Locate the cell with the specified text and output its [x, y] center coordinate. 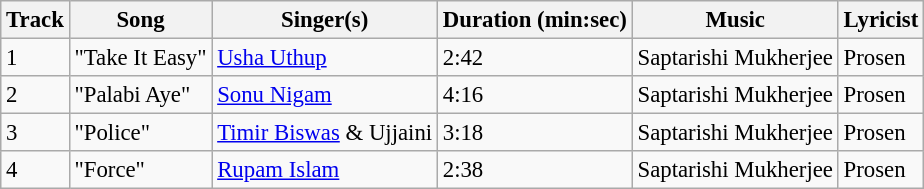
4 [35, 170]
3:18 [534, 133]
Rupam Islam [325, 170]
2:42 [534, 58]
Track [35, 20]
Duration (min:sec) [534, 20]
Usha Uthup [325, 58]
3 [35, 133]
Music [735, 20]
1 [35, 58]
Song [140, 20]
"Palabi Aye" [140, 95]
"Police" [140, 133]
Lyricist [880, 20]
Sonu Nigam [325, 95]
2:38 [534, 170]
2 [35, 95]
Singer(s) [325, 20]
"Force" [140, 170]
4:16 [534, 95]
Timir Biswas & Ujjaini [325, 133]
"Take It Easy" [140, 58]
